From the cell containing the given text, extract its center point as (X, Y) coordinate. 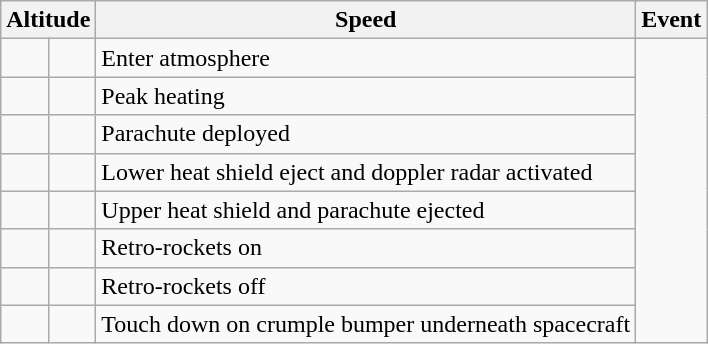
Enter atmosphere (366, 58)
Upper heat shield and parachute ejected (366, 210)
Peak heating (366, 96)
Lower heat shield eject and doppler radar activated (366, 172)
Event (672, 20)
Altitude (48, 20)
Speed (366, 20)
Retro-rockets on (366, 248)
Parachute deployed (366, 134)
Touch down on crumple bumper underneath spacecraft (366, 324)
Retro-rockets off (366, 286)
